Locate the cell with the specified text and output its (x, y) center coordinate. 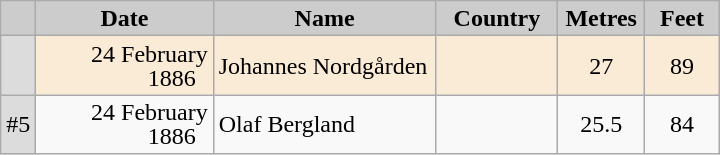
Date (124, 18)
Metres (601, 18)
27 (601, 66)
Johannes Nordgården (324, 66)
#5 (18, 124)
84 (682, 124)
Name (324, 18)
25.5 (601, 124)
Olaf Bergland (324, 124)
Country (497, 18)
Feet (682, 18)
89 (682, 66)
